Determine the [X, Y] coordinate at the center of the cell enclosing the given text.  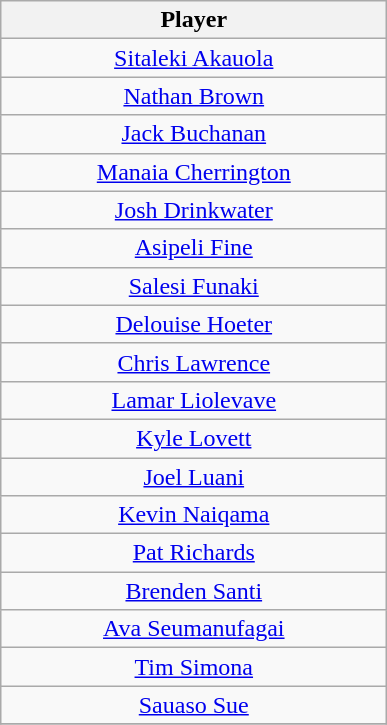
Pat Richards [194, 553]
Salesi Funaki [194, 286]
Lamar Liolevave [194, 400]
Sauaso Sue [194, 705]
Josh Drinkwater [194, 210]
Nathan Brown [194, 96]
Kyle Lovett [194, 438]
Asipeli Fine [194, 248]
Joel Luani [194, 477]
Manaia Cherrington [194, 172]
Ava Seumanufagai [194, 629]
Tim Simona [194, 667]
Chris Lawrence [194, 362]
Brenden Santi [194, 591]
Jack Buchanan [194, 134]
Sitaleki Akauola [194, 58]
Player [194, 20]
Kevin Naiqama [194, 515]
Delouise Hoeter [194, 324]
